Return [X, Y] of the center of cell containing provided text 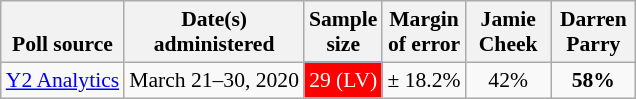
Date(s)administered [214, 32]
JamieCheek [508, 32]
42% [508, 80]
Marginof error [424, 32]
29 (LV) [343, 80]
DarrenParry [594, 32]
58% [594, 80]
Poll source [62, 32]
Y2 Analytics [62, 80]
± 18.2% [424, 80]
Samplesize [343, 32]
March 21–30, 2020 [214, 80]
